Identify which cell holds the provided text, then report its (X, Y) central coordinate. 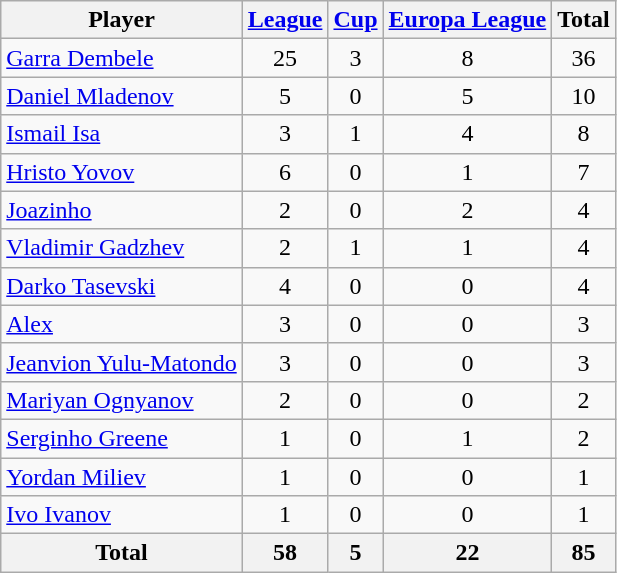
22 (468, 553)
Jeanvion Yulu-Matondo (122, 362)
85 (584, 553)
Cup (356, 20)
36 (584, 58)
Joazinho (122, 210)
Mariyan Ognyanov (122, 400)
58 (285, 553)
Alex (122, 324)
Ivo Ivanov (122, 515)
Player (122, 20)
League (285, 20)
Darko Tasevski (122, 286)
Ismail Isa (122, 134)
Hristo Yovov (122, 172)
Yordan Miliev (122, 477)
Daniel Mladenov (122, 96)
Serginho Greene (122, 438)
7 (584, 172)
Europa League (468, 20)
Garra Dembele (122, 58)
6 (285, 172)
Vladimir Gadzhev (122, 248)
10 (584, 96)
25 (285, 58)
